Provide the [x, y] coordinate of the cell's center where the given text is located.  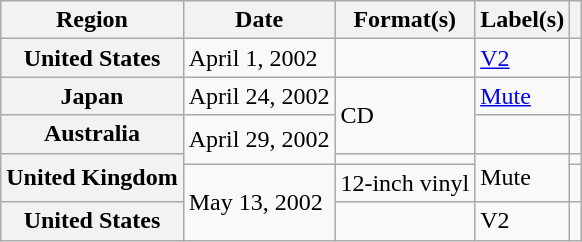
Date [259, 20]
CD [405, 115]
United Kingdom [92, 178]
12-inch vinyl [405, 183]
April 1, 2002 [259, 58]
Australia [92, 134]
Japan [92, 96]
Label(s) [522, 20]
April 24, 2002 [259, 96]
May 13, 2002 [259, 202]
Format(s) [405, 20]
April 29, 2002 [259, 140]
Region [92, 20]
